From the cell containing the given text, extract its center point as [x, y] coordinate. 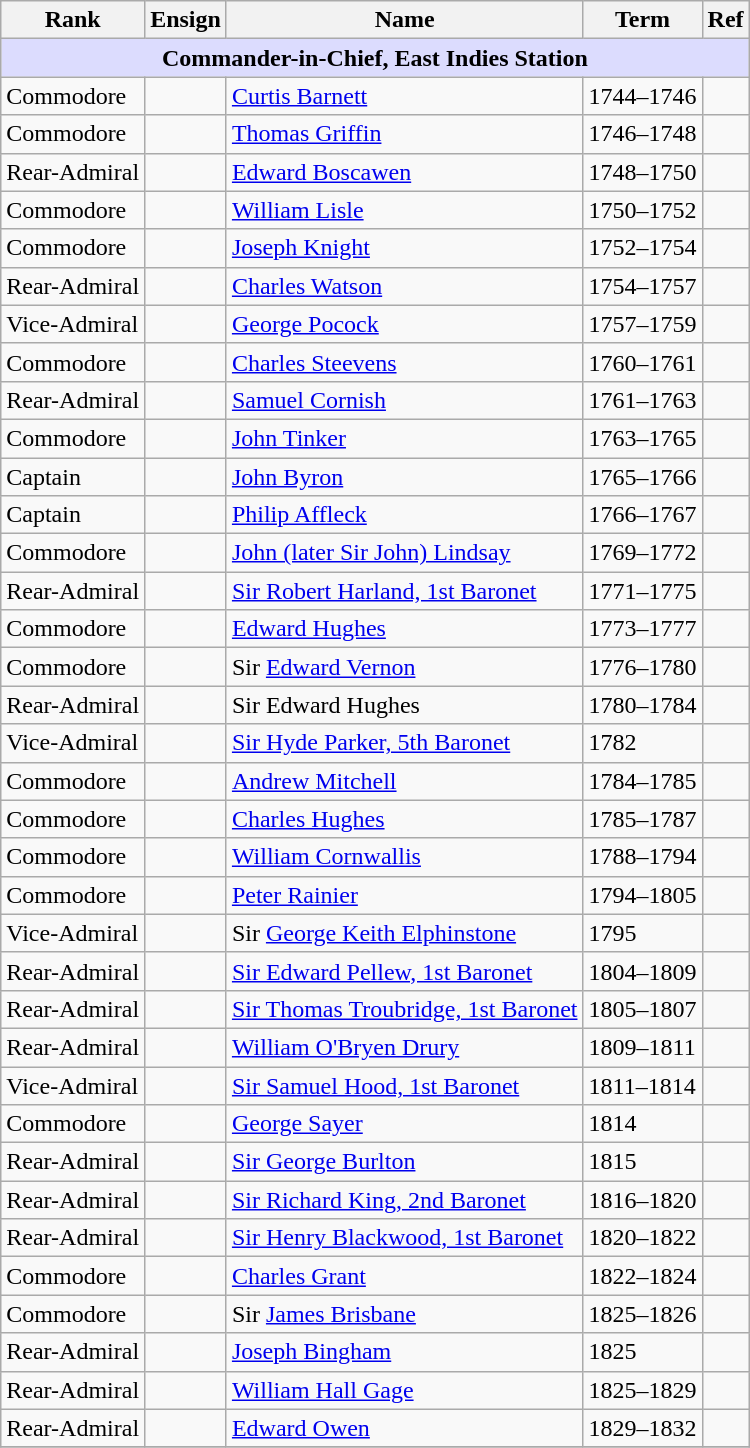
Sir Edward Hughes [404, 705]
Commander-in-Chief, East Indies Station [375, 58]
1750–1752 [642, 210]
Ensign [186, 20]
1784–1785 [642, 781]
George Sayer [404, 1124]
1822–1824 [642, 1276]
1829–1832 [642, 1428]
1771–1775 [642, 591]
Thomas Griffin [404, 134]
Name [404, 20]
1795 [642, 933]
Term [642, 20]
1794–1805 [642, 895]
Andrew Mitchell [404, 781]
1760–1761 [642, 362]
Philip Affleck [404, 515]
Curtis Barnett [404, 96]
William O'Bryen Drury [404, 1047]
Edward Boscawen [404, 172]
Sir George Keith Elphinstone [404, 933]
1757–1759 [642, 324]
1825–1829 [642, 1390]
John (later Sir John) Lindsay [404, 553]
Joseph Bingham [404, 1352]
Sir Edward Pellew, 1st Baronet [404, 971]
William Hall Gage [404, 1390]
1746–1748 [642, 134]
Sir Samuel Hood, 1st Baronet [404, 1085]
1816–1820 [642, 1200]
Sir Henry Blackwood, 1st Baronet [404, 1238]
1752–1754 [642, 248]
1754–1757 [642, 286]
Samuel Cornish [404, 400]
Sir James Brisbane [404, 1314]
Sir Thomas Troubridge, 1st Baronet [404, 1009]
1809–1811 [642, 1047]
Rank [73, 20]
William Lisle [404, 210]
Sir George Burlton [404, 1162]
1785–1787 [642, 819]
1744–1746 [642, 96]
Charles Steevens [404, 362]
Sir Edward Vernon [404, 667]
1804–1809 [642, 971]
Edward Owen [404, 1428]
Sir Robert Harland, 1st Baronet [404, 591]
1820–1822 [642, 1238]
John Tinker [404, 438]
Charles Hughes [404, 819]
1825 [642, 1352]
Sir Hyde Parker, 5th Baronet [404, 743]
1815 [642, 1162]
1766–1767 [642, 515]
Edward Hughes [404, 629]
1763–1765 [642, 438]
1782 [642, 743]
Sir Richard King, 2nd Baronet [404, 1200]
John Byron [404, 477]
1825–1826 [642, 1314]
Charles Grant [404, 1276]
1769–1772 [642, 553]
1805–1807 [642, 1009]
1761–1763 [642, 400]
1780–1784 [642, 705]
1811–1814 [642, 1085]
1788–1794 [642, 857]
Ref [726, 20]
1814 [642, 1124]
1748–1750 [642, 172]
George Pocock [404, 324]
Peter Rainier [404, 895]
1773–1777 [642, 629]
Charles Watson [404, 286]
1776–1780 [642, 667]
1765–1766 [642, 477]
William Cornwallis [404, 857]
Joseph Knight [404, 248]
